Identify which cell holds the provided text, then report its (X, Y) central coordinate. 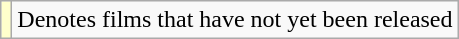
Denotes films that have not yet been released (235, 20)
